For the text-containing cell, return its midpoint in (x, y) coordinate format. 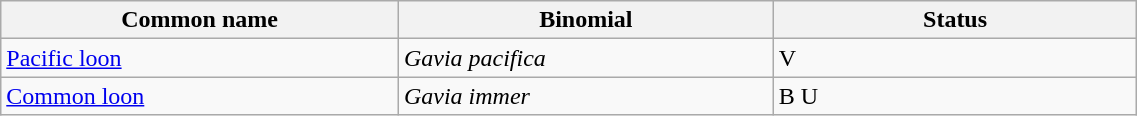
V (955, 58)
Common loon (200, 96)
Pacific loon (200, 58)
Common name (200, 20)
Status (955, 20)
B U (955, 96)
Gavia immer (586, 96)
Binomial (586, 20)
Gavia pacifica (586, 58)
